Extract the (x, y) coordinate from the center of the cell holding the provided text.  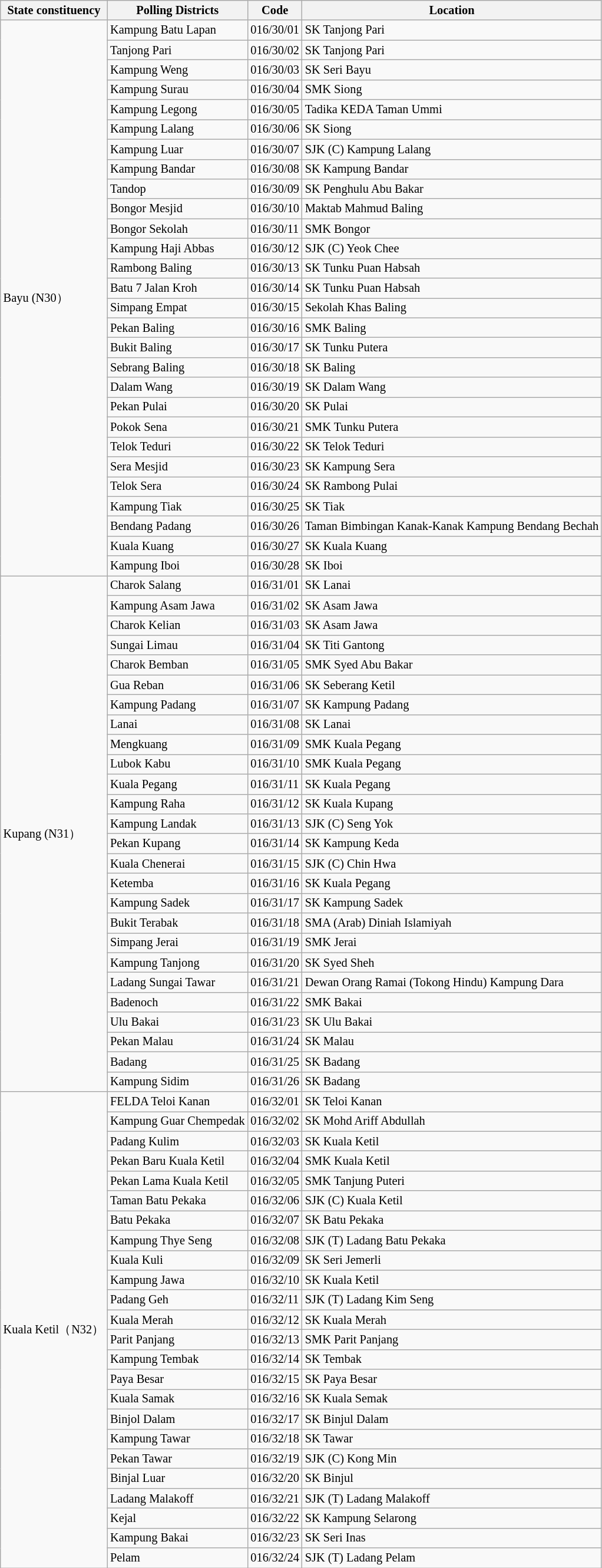
016/31/09 (275, 745)
Kuala Pegang (177, 784)
Kuala Merah (177, 1320)
016/31/02 (275, 605)
SJK (C) Kampung Lalang (452, 149)
Kampung Tembak (177, 1359)
SJK (T) Ladang Pelam (452, 1558)
016/30/28 (275, 566)
SMK Siong (452, 90)
Kampung Thye Seng (177, 1240)
Padang Geh (177, 1300)
Kampung Padang (177, 704)
Badang (177, 1062)
016/30/07 (275, 149)
016/32/02 (275, 1121)
016/30/10 (275, 209)
SK Seberang Ketil (452, 685)
016/30/02 (275, 50)
Kampung Bandar (177, 169)
016/32/13 (275, 1339)
Kampung Bakai (177, 1538)
Kampung Asam Jawa (177, 605)
SK Kuala Kupang (452, 804)
Bukit Baling (177, 347)
Kampung Sidim (177, 1082)
Padang Kulim (177, 1141)
016/30/09 (275, 189)
Charok Kelian (177, 625)
SK Ulu Bakai (452, 1022)
016/30/21 (275, 427)
016/32/14 (275, 1359)
Kampung Sadek (177, 903)
016/32/24 (275, 1558)
016/31/08 (275, 724)
Simpang Empat (177, 308)
016/32/16 (275, 1399)
SK Kampung Sera (452, 466)
Pekan Malau (177, 1042)
SK Tawar (452, 1439)
Ladang Sungai Tawar (177, 983)
016/30/12 (275, 248)
016/32/05 (275, 1181)
Bongor Sekolah (177, 229)
016/32/21 (275, 1498)
SK Titi Gantong (452, 645)
SMK Bakai (452, 1002)
Taman Bimbingan Kanak-Kanak Kampung Bendang Bechah (452, 526)
SJK (T) Ladang Batu Pekaka (452, 1240)
Kampung Jawa (177, 1280)
Pekan Baling (177, 328)
016/30/27 (275, 546)
016/31/06 (275, 685)
Sekolah Khas Baling (452, 308)
Charok Salang (177, 585)
FELDA Teloi Kanan (177, 1101)
Pekan Pulai (177, 407)
016/32/06 (275, 1201)
Kampung Tiak (177, 506)
Tanjong Pari (177, 50)
Pekan Lama Kuala Ketil (177, 1181)
SK Telok Teduri (452, 447)
Lanai (177, 724)
016/31/12 (275, 804)
Pekan Baru Kuala Ketil (177, 1161)
Kampung Legong (177, 110)
Pelam (177, 1558)
SMA (Arab) Diniah Islamiyah (452, 923)
SK Mohd Ariff Abdullah (452, 1121)
016/31/04 (275, 645)
Code (275, 10)
SK Tunku Putera (452, 347)
Dalam Wang (177, 387)
016/30/18 (275, 367)
SK Kuala Kuang (452, 546)
Maktab Mahmud Baling (452, 209)
016/30/01 (275, 30)
Lubok Kabu (177, 764)
SK Penghulu Abu Bakar (452, 189)
SK Teloi Kanan (452, 1101)
Kuala Samak (177, 1399)
016/31/21 (275, 983)
Pekan Kupang (177, 844)
SK Kampung Selarong (452, 1518)
016/30/06 (275, 129)
Binjal Luar (177, 1478)
016/30/24 (275, 486)
Kampung Raha (177, 804)
Kampung Tawar (177, 1439)
016/32/11 (275, 1300)
016/32/10 (275, 1280)
SJK (C) Kuala Ketil (452, 1201)
Parit Panjang (177, 1339)
Sera Mesjid (177, 466)
016/32/22 (275, 1518)
SK Binjul Dalam (452, 1419)
SMK Jerai (452, 943)
016/32/19 (275, 1458)
SK Kampung Sadek (452, 903)
016/32/09 (275, 1260)
Sungai Limau (177, 645)
SK Kampung Bandar (452, 169)
Paya Besar (177, 1379)
Kejal (177, 1518)
Kupang (N31） (54, 834)
SMK Kuala Ketil (452, 1161)
SK Seri Bayu (452, 70)
016/32/08 (275, 1240)
SJK (T) Ladang Kim Seng (452, 1300)
016/31/19 (275, 943)
SK Kuala Semak (452, 1399)
016/32/07 (275, 1220)
016/32/17 (275, 1419)
016/30/13 (275, 268)
Tandop (177, 189)
016/30/03 (275, 70)
SK Dalam Wang (452, 387)
016/31/25 (275, 1062)
Dewan Orang Ramai (Tokong Hindu) Kampung Dara (452, 983)
State constituency (54, 10)
016/31/16 (275, 883)
Ketemba (177, 883)
Telok Teduri (177, 447)
SJK (T) Ladang Malakoff (452, 1498)
016/30/22 (275, 447)
SK Pulai (452, 407)
016/32/18 (275, 1439)
SK Kuala Merah (452, 1320)
Kampung Guar Chempedak (177, 1121)
SK Kampung Keda (452, 844)
SMK Baling (452, 328)
016/31/15 (275, 864)
Ladang Malakoff (177, 1498)
Kuala Kuli (177, 1260)
Batu 7 Jalan Kroh (177, 288)
Kampung Luar (177, 149)
016/32/15 (275, 1379)
Sebrang Baling (177, 367)
016/30/04 (275, 90)
Charok Bemban (177, 665)
016/30/08 (275, 169)
Gua Reban (177, 685)
016/31/10 (275, 764)
016/30/25 (275, 506)
Bayu (N30） (54, 298)
Rambong Baling (177, 268)
016/30/19 (275, 387)
Bendang Padang (177, 526)
016/30/20 (275, 407)
016/32/20 (275, 1478)
016/30/16 (275, 328)
016/31/14 (275, 844)
SK Batu Pekaka (452, 1220)
SJK (C) Yeok Chee (452, 248)
Taman Batu Pekaka (177, 1201)
SK Syed Sheh (452, 963)
016/31/07 (275, 704)
Batu Pekaka (177, 1220)
SK Iboi (452, 566)
SK Rambong Pulai (452, 486)
016/30/23 (275, 466)
016/31/13 (275, 823)
016/32/12 (275, 1320)
016/31/18 (275, 923)
016/31/01 (275, 585)
Kampung Haji Abbas (177, 248)
SK Seri Jemerli (452, 1260)
016/31/24 (275, 1042)
016/32/23 (275, 1538)
Kampung Weng (177, 70)
016/30/15 (275, 308)
016/30/11 (275, 229)
SK Malau (452, 1042)
016/32/04 (275, 1161)
SK Seri Inas (452, 1538)
Kampung Landak (177, 823)
SJK (C) Kong Min (452, 1458)
Bukit Terabak (177, 923)
Binjol Dalam (177, 1419)
SMK Syed Abu Bakar (452, 665)
016/31/23 (275, 1022)
SJK (C) Chin Hwa (452, 864)
SK Tembak (452, 1359)
SMK Parit Panjang (452, 1339)
016/32/01 (275, 1101)
Kuala Chenerai (177, 864)
Kampung Batu Lapan (177, 30)
SJK (C) Seng Yok (452, 823)
Pekan Tawar (177, 1458)
016/31/20 (275, 963)
016/31/05 (275, 665)
016/31/03 (275, 625)
Polling Districts (177, 10)
Kampung Lalang (177, 129)
Kampung Iboi (177, 566)
Kampung Tanjong (177, 963)
Location (452, 10)
016/31/17 (275, 903)
016/30/26 (275, 526)
Kampung Surau (177, 90)
SMK Tanjung Puteri (452, 1181)
SK Paya Besar (452, 1379)
Pokok Sena (177, 427)
SK Kampung Padang (452, 704)
SK Baling (452, 367)
016/30/05 (275, 110)
Telok Sera (177, 486)
Bongor Mesjid (177, 209)
016/31/11 (275, 784)
016/32/03 (275, 1141)
SMK Bongor (452, 229)
016/31/22 (275, 1002)
Mengkuang (177, 745)
SK Siong (452, 129)
Badenoch (177, 1002)
Kuala Ketil（N32） (54, 1329)
016/30/14 (275, 288)
Kuala Kuang (177, 546)
SK Tiak (452, 506)
SK Binjul (452, 1478)
Tadika KEDA Taman Ummi (452, 110)
016/31/26 (275, 1082)
Simpang Jerai (177, 943)
SMK Tunku Putera (452, 427)
016/30/17 (275, 347)
Ulu Bakai (177, 1022)
